Extract the (x, y) coordinate from the center of the cell holding the provided text.  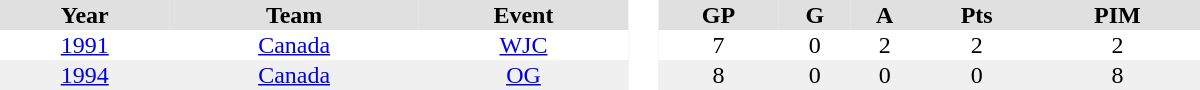
Team (294, 15)
Event (524, 15)
1991 (85, 45)
1994 (85, 75)
PIM (1118, 15)
G (815, 15)
Pts (976, 15)
7 (718, 45)
WJC (524, 45)
A (885, 15)
Year (85, 15)
OG (524, 75)
GP (718, 15)
